Identify which cell holds the provided text, then report its (x, y) central coordinate. 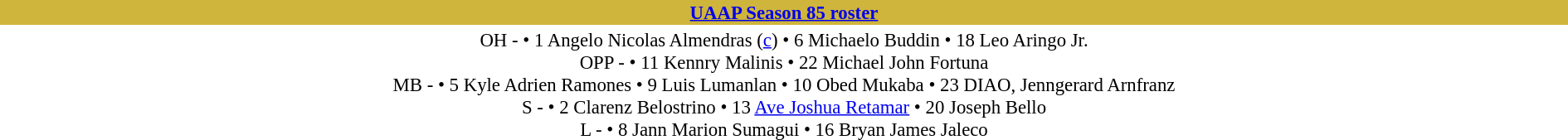
UAAP Season 85 roster (784, 12)
